Output the [X, Y] coordinate of the center of the cell containing the given text.  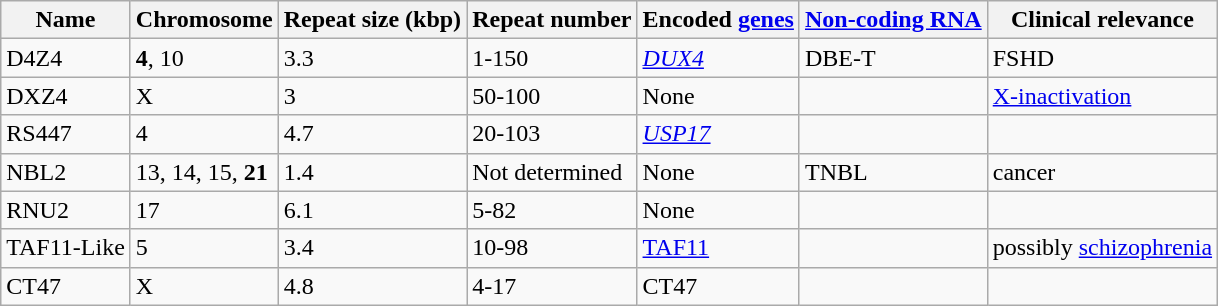
possibly schizophrenia [1102, 248]
FSHD [1102, 58]
Repeat size (kbp) [372, 20]
DBE-T [893, 58]
Chromosome [204, 20]
RNU2 [66, 210]
5 [204, 248]
3.3 [372, 58]
Clinical relevance [1102, 20]
4.8 [372, 286]
DUX4 [718, 58]
13, 14, 15, 21 [204, 172]
4.7 [372, 134]
50-100 [552, 96]
4, 10 [204, 58]
3.4 [372, 248]
TAF11 [718, 248]
Non-coding RNA [893, 20]
6.1 [372, 210]
4 [204, 134]
TNBL [893, 172]
Name [66, 20]
Encoded genes [718, 20]
DXZ4 [66, 96]
D4Z4 [66, 58]
4-17 [552, 286]
1-150 [552, 58]
17 [204, 210]
RS447 [66, 134]
1.4 [372, 172]
5-82 [552, 210]
3 [372, 96]
cancer [1102, 172]
10-98 [552, 248]
X-inactivation [1102, 96]
NBL2 [66, 172]
Not determined [552, 172]
USP17 [718, 134]
Repeat number [552, 20]
TAF11-Like [66, 248]
20-103 [552, 134]
